Return the [X, Y] coordinate for the center point of the cell that contains the specified text.  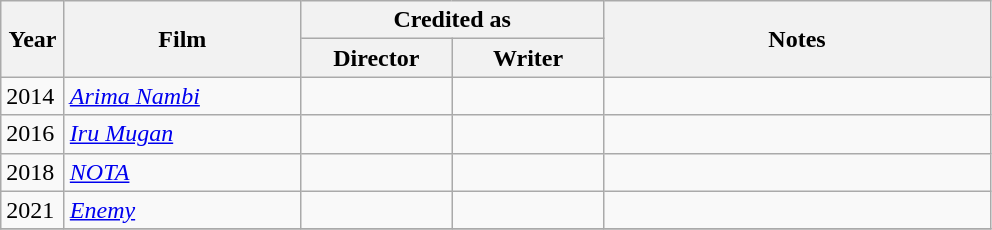
2014 [33, 96]
Director [376, 58]
Film [182, 39]
Writer [528, 58]
2016 [33, 134]
2018 [33, 172]
Enemy [182, 210]
Credited as [452, 20]
2021 [33, 210]
Arima Nambi [182, 96]
Year [33, 39]
NOTA [182, 172]
Notes [797, 39]
Iru Mugan [182, 134]
